Identify which cell holds the provided text, then report its [x, y] central coordinate. 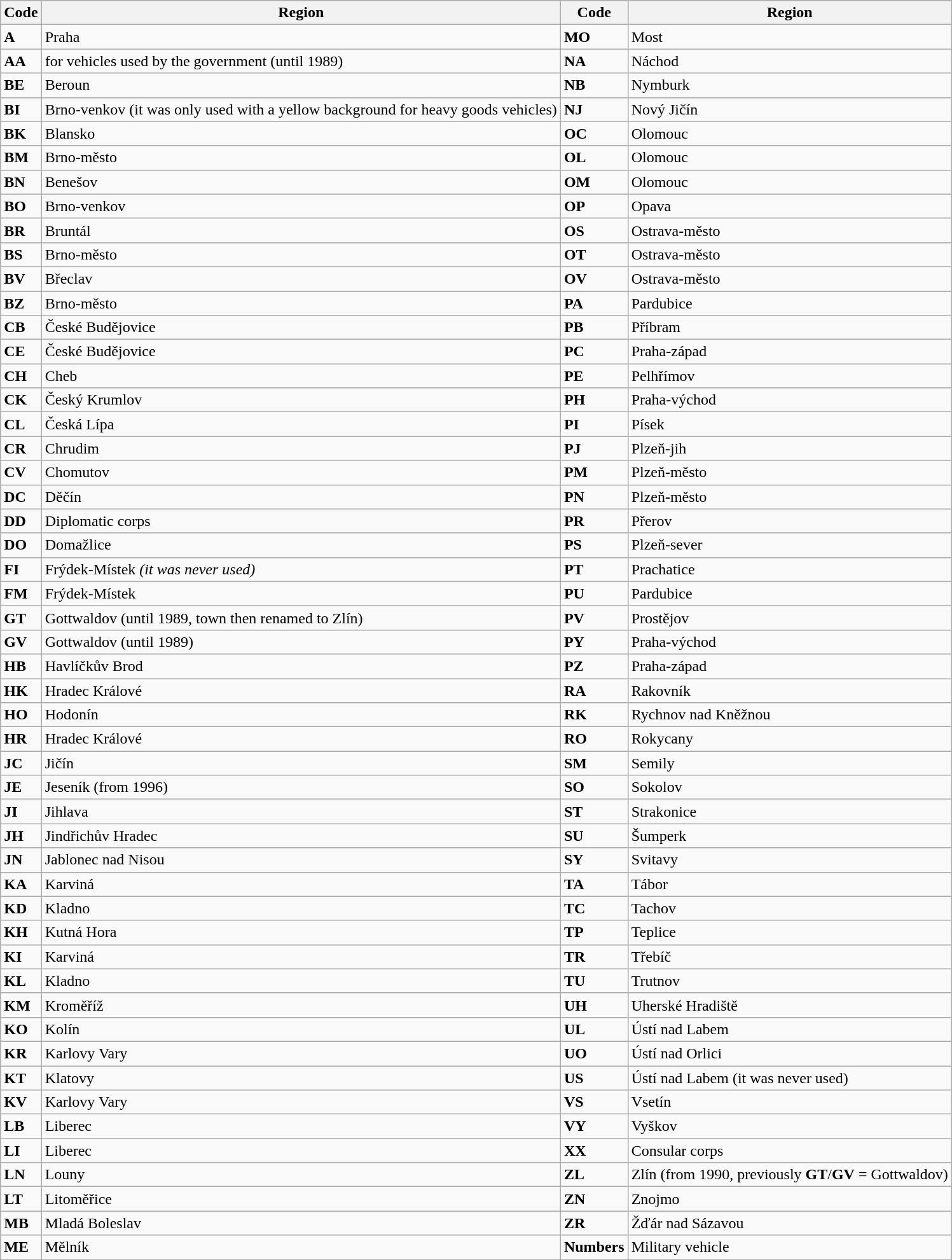
PY [594, 642]
Cheb [301, 376]
SO [594, 787]
OP [594, 206]
PC [594, 352]
Gottwaldov (until 1989) [301, 642]
CL [21, 424]
DO [21, 545]
OL [594, 158]
PE [594, 376]
BE [21, 85]
SM [594, 763]
TC [594, 908]
TA [594, 884]
JI [21, 812]
Tábor [790, 884]
KT [21, 1078]
Teplice [790, 932]
Frýdek-Místek [301, 593]
Ústí nad Orlici [790, 1053]
KR [21, 1053]
TP [594, 932]
Blansko [301, 134]
PB [594, 328]
Frýdek-Místek (it was never used) [301, 569]
CK [21, 400]
CR [21, 448]
KO [21, 1029]
OS [594, 230]
UH [594, 1005]
Náchod [790, 61]
Chrudim [301, 448]
US [594, 1078]
DD [21, 521]
Svitavy [790, 860]
KD [21, 908]
ME [21, 1247]
Domažlice [301, 545]
VS [594, 1102]
A [21, 37]
UL [594, 1029]
BR [21, 230]
Rakovník [790, 690]
PT [594, 569]
KV [21, 1102]
OT [594, 254]
KL [21, 981]
TR [594, 957]
Louny [301, 1175]
HO [21, 715]
Semily [790, 763]
HB [21, 666]
Jihlava [301, 812]
OV [594, 279]
Prostějov [790, 618]
Kutná Hora [301, 932]
ZN [594, 1199]
GT [21, 618]
KH [21, 932]
Kolín [301, 1029]
KI [21, 957]
Jablonec nad Nisou [301, 860]
Žďár nad Sázavou [790, 1223]
NA [594, 61]
Mělník [301, 1247]
FM [21, 593]
Prachatice [790, 569]
TU [594, 981]
Příbram [790, 328]
Klatovy [301, 1078]
Břeclav [301, 279]
Jeseník (from 1996) [301, 787]
Česká Lípa [301, 424]
BN [21, 182]
Písek [790, 424]
Plzeň-jih [790, 448]
Trutnov [790, 981]
Gottwaldov (until 1989, town then renamed to Zlín) [301, 618]
Sokolov [790, 787]
Bruntál [301, 230]
Uherské Hradiště [790, 1005]
PR [594, 521]
RK [594, 715]
JE [21, 787]
HK [21, 690]
Most [790, 37]
BM [21, 158]
JN [21, 860]
PN [594, 497]
CV [21, 473]
Beroun [301, 85]
Vyškov [790, 1126]
BI [21, 109]
Numbers [594, 1247]
Český Krumlov [301, 400]
CB [21, 328]
Vsetín [790, 1102]
BS [21, 254]
PS [594, 545]
Benešov [301, 182]
PA [594, 303]
Opava [790, 206]
PI [594, 424]
Přerov [790, 521]
ZL [594, 1175]
Military vehicle [790, 1247]
Brno-venkov [301, 206]
DC [21, 497]
ST [594, 812]
LI [21, 1151]
RO [594, 739]
MO [594, 37]
Šumperk [790, 836]
KA [21, 884]
Nymburk [790, 85]
Jičín [301, 763]
OM [594, 182]
Kroměříž [301, 1005]
Nový Jičín [790, 109]
GV [21, 642]
for vehicles used by the government (until 1989) [301, 61]
Zlín (from 1990, previously GT/GV = Gottwaldov) [790, 1175]
Znojmo [790, 1199]
VY [594, 1126]
FI [21, 569]
BK [21, 134]
LT [21, 1199]
BO [21, 206]
Jindřichův Hradec [301, 836]
SY [594, 860]
BZ [21, 303]
Consular corps [790, 1151]
PM [594, 473]
AA [21, 61]
CE [21, 352]
PU [594, 593]
SU [594, 836]
Chomutov [301, 473]
JC [21, 763]
PZ [594, 666]
Hodonín [301, 715]
Pelhřímov [790, 376]
PH [594, 400]
LB [21, 1126]
PV [594, 618]
Praha [301, 37]
Rychnov nad Kněžnou [790, 715]
KM [21, 1005]
MB [21, 1223]
Strakonice [790, 812]
Děčín [301, 497]
Litoměřice [301, 1199]
XX [594, 1151]
Havlíčkův Brod [301, 666]
OC [594, 134]
Ústí nad Labem [790, 1029]
Brno-venkov (it was only used with a yellow background for heavy goods vehicles) [301, 109]
LN [21, 1175]
Třebíč [790, 957]
UO [594, 1053]
BV [21, 279]
Diplomatic corps [301, 521]
Plzeň-sever [790, 545]
ZR [594, 1223]
NB [594, 85]
Ústí nad Labem (it was never used) [790, 1078]
JH [21, 836]
PJ [594, 448]
NJ [594, 109]
CH [21, 376]
HR [21, 739]
Tachov [790, 908]
Mladá Boleslav [301, 1223]
Rokycany [790, 739]
RA [594, 690]
